For the text-containing cell, return its midpoint in [x, y] coordinate format. 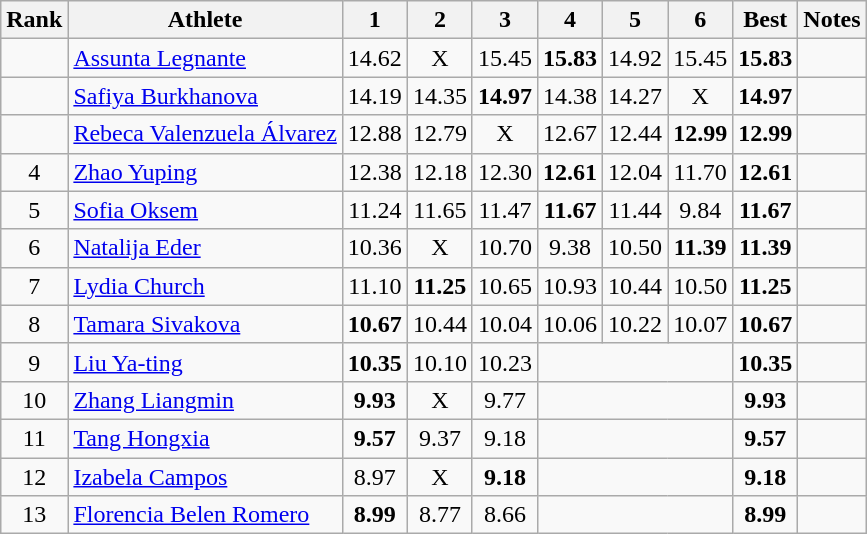
Natalija Eder [205, 248]
10.23 [504, 362]
12.44 [636, 134]
10.10 [440, 362]
Zhao Yuping [205, 172]
10.93 [570, 286]
12.67 [570, 134]
8.66 [504, 515]
12.18 [440, 172]
7 [34, 286]
Best [766, 20]
Liu Ya-ting [205, 362]
13 [34, 515]
Tang Hongxia [205, 438]
9.77 [504, 400]
1 [374, 20]
11.24 [374, 210]
Sofia Oksem [205, 210]
11.65 [440, 210]
14.92 [636, 58]
10.65 [504, 286]
12.30 [504, 172]
11.47 [504, 210]
10.36 [374, 248]
11 [34, 438]
2 [440, 20]
8.97 [374, 477]
9.84 [700, 210]
Lydia Church [205, 286]
10.04 [504, 324]
8.77 [440, 515]
9 [34, 362]
12.88 [374, 134]
10.70 [504, 248]
Florencia Belen Romero [205, 515]
9.38 [570, 248]
Rebeca Valenzuela Álvarez [205, 134]
11.44 [636, 210]
Zhang Liangmin [205, 400]
12.79 [440, 134]
14.27 [636, 96]
14.62 [374, 58]
Safiya Burkhanova [205, 96]
12 [34, 477]
10 [34, 400]
3 [504, 20]
12.04 [636, 172]
8 [34, 324]
10.06 [570, 324]
12.38 [374, 172]
14.19 [374, 96]
10.22 [636, 324]
Athlete [205, 20]
14.38 [570, 96]
11.10 [374, 286]
9.37 [440, 438]
10.07 [700, 324]
Rank [34, 20]
Izabela Campos [205, 477]
Notes [832, 20]
14.35 [440, 96]
11.70 [700, 172]
Tamara Sivakova [205, 324]
Assunta Legnante [205, 58]
